Output the (x, y) coordinate of the center of the cell containing the given text.  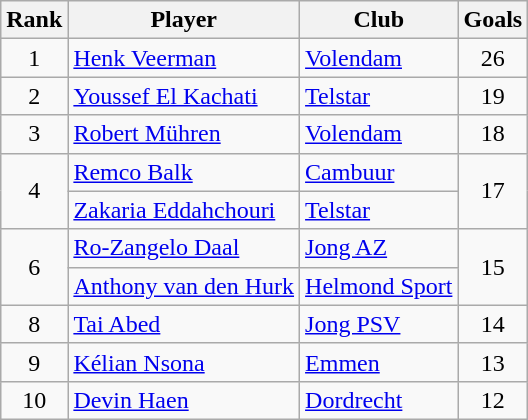
18 (493, 134)
14 (493, 324)
Zakaria Eddahchouri (184, 210)
9 (34, 362)
13 (493, 362)
19 (493, 96)
Jong PSV (379, 324)
Player (184, 20)
Henk Veerman (184, 58)
1 (34, 58)
26 (493, 58)
Cambuur (379, 172)
Ro-Zangelo Daal (184, 248)
4 (34, 191)
Jong AZ (379, 248)
15 (493, 267)
Rank (34, 20)
Robert Mühren (184, 134)
6 (34, 267)
Devin Haen (184, 400)
Remco Balk (184, 172)
Dordrecht (379, 400)
17 (493, 191)
8 (34, 324)
Youssef El Kachati (184, 96)
Club (379, 20)
2 (34, 96)
Anthony van den Hurk (184, 286)
Helmond Sport (379, 286)
10 (34, 400)
12 (493, 400)
Goals (493, 20)
3 (34, 134)
Emmen (379, 362)
Kélian Nsona (184, 362)
Tai Abed (184, 324)
